Find where the given text appears and provide that cell's center as [X, Y] coordinate. 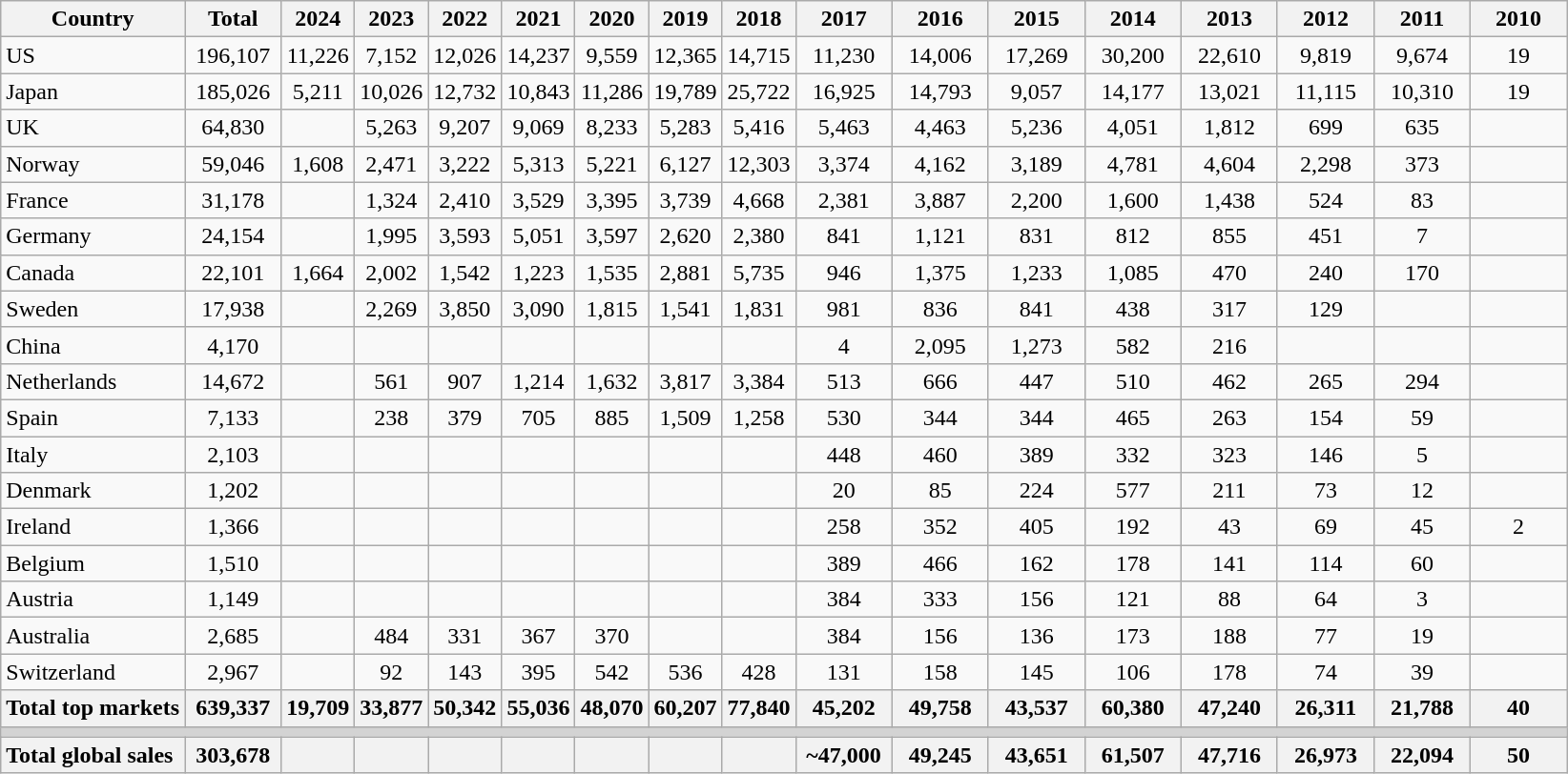
Belgium [93, 563]
2012 [1326, 19]
4,668 [759, 200]
170 [1421, 273]
14,715 [759, 55]
395 [538, 672]
9,819 [1326, 55]
14,672 [233, 381]
10,026 [391, 92]
438 [1133, 309]
3,189 [1036, 164]
1,632 [612, 381]
907 [465, 381]
3,739 [685, 200]
3,090 [538, 309]
2,410 [465, 200]
855 [1228, 236]
US [93, 55]
4,463 [940, 128]
88 [1228, 600]
106 [1133, 672]
10,310 [1421, 92]
1,223 [538, 273]
10,843 [538, 92]
5 [1421, 455]
2023 [391, 19]
145 [1036, 672]
~47,000 [843, 755]
146 [1326, 455]
64,830 [233, 128]
45 [1421, 527]
22,094 [1421, 755]
43 [1228, 527]
30,200 [1133, 55]
1,258 [759, 418]
1,812 [1228, 128]
43,651 [1036, 755]
21,788 [1421, 708]
3,887 [940, 200]
484 [391, 636]
14,177 [1133, 92]
5,263 [391, 128]
536 [685, 672]
92 [391, 672]
5,735 [759, 273]
60,380 [1133, 708]
55,036 [538, 708]
19,789 [685, 92]
635 [1421, 128]
12,026 [465, 55]
40 [1518, 708]
1,995 [391, 236]
1,121 [940, 236]
Austria [93, 600]
3,384 [759, 381]
Australia [93, 636]
1,664 [319, 273]
4,604 [1228, 164]
4 [843, 345]
2,380 [759, 236]
12,732 [465, 92]
2021 [538, 19]
61,507 [1133, 755]
2014 [1133, 19]
74 [1326, 672]
1,375 [940, 273]
2,620 [685, 236]
3,222 [465, 164]
47,240 [1228, 708]
462 [1228, 381]
192 [1133, 527]
121 [1133, 600]
352 [940, 527]
158 [940, 672]
2,471 [391, 164]
3,597 [612, 236]
5,236 [1036, 128]
2013 [1228, 19]
370 [612, 636]
11,230 [843, 55]
303,678 [233, 755]
Switzerland [93, 672]
1,542 [465, 273]
14,793 [940, 92]
2020 [612, 19]
812 [1133, 236]
Total [233, 19]
131 [843, 672]
2022 [465, 19]
2017 [843, 19]
465 [1133, 418]
1,815 [612, 309]
69 [1326, 527]
1,233 [1036, 273]
Italy [93, 455]
1,535 [612, 273]
83 [1421, 200]
265 [1326, 381]
47,716 [1228, 755]
405 [1036, 527]
2018 [759, 19]
2 [1518, 527]
428 [759, 672]
39 [1421, 672]
China [93, 345]
3,395 [612, 200]
196,107 [233, 55]
470 [1228, 273]
France [93, 200]
129 [1326, 309]
5,313 [538, 164]
16,925 [843, 92]
831 [1036, 236]
50,342 [465, 708]
2,881 [685, 273]
3,850 [465, 309]
2,967 [233, 672]
3,817 [685, 381]
59 [1421, 418]
524 [1326, 200]
60 [1421, 563]
666 [940, 381]
561 [391, 381]
2019 [685, 19]
1,085 [1133, 273]
542 [612, 672]
43,537 [1036, 708]
639,337 [233, 708]
240 [1326, 273]
2,685 [233, 636]
1,509 [685, 418]
Denmark [93, 491]
3,593 [465, 236]
Country [93, 19]
Japan [93, 92]
22,610 [1228, 55]
Total global sales [93, 755]
Spain [93, 418]
333 [940, 600]
224 [1036, 491]
48,070 [612, 708]
2,103 [233, 455]
185,026 [233, 92]
4,170 [233, 345]
162 [1036, 563]
705 [538, 418]
73 [1326, 491]
20 [843, 491]
143 [465, 672]
836 [940, 309]
2,269 [391, 309]
17,938 [233, 309]
3,374 [843, 164]
981 [843, 309]
26,311 [1326, 708]
Total top markets [93, 708]
77 [1326, 636]
530 [843, 418]
154 [1326, 418]
447 [1036, 381]
1,510 [233, 563]
26,973 [1326, 755]
1,214 [538, 381]
Sweden [93, 309]
379 [465, 418]
85 [940, 491]
12,303 [759, 164]
Canada [93, 273]
466 [940, 563]
7,152 [391, 55]
7 [1421, 236]
317 [1228, 309]
136 [1036, 636]
5,463 [843, 128]
114 [1326, 563]
17,269 [1036, 55]
Germany [93, 236]
294 [1421, 381]
14,237 [538, 55]
3,529 [538, 200]
7,133 [233, 418]
11,115 [1326, 92]
1,202 [233, 491]
24,154 [233, 236]
367 [538, 636]
60,207 [685, 708]
3 [1421, 600]
UK [93, 128]
258 [843, 527]
4,781 [1133, 164]
9,069 [538, 128]
59,046 [233, 164]
2,200 [1036, 200]
49,245 [940, 755]
19,709 [319, 708]
33,877 [391, 708]
885 [612, 418]
1,324 [391, 200]
173 [1133, 636]
460 [940, 455]
49,758 [940, 708]
513 [843, 381]
9,674 [1421, 55]
25,722 [759, 92]
8,233 [612, 128]
1,831 [759, 309]
1,273 [1036, 345]
9,057 [1036, 92]
510 [1133, 381]
1,366 [233, 527]
211 [1228, 491]
216 [1228, 345]
45,202 [843, 708]
1,541 [685, 309]
323 [1228, 455]
1,149 [233, 600]
188 [1228, 636]
946 [843, 273]
141 [1228, 563]
11,226 [319, 55]
9,207 [465, 128]
5,416 [759, 128]
Norway [93, 164]
2,298 [1326, 164]
2024 [319, 19]
12 [1421, 491]
5,211 [319, 92]
582 [1133, 345]
9,559 [612, 55]
11,286 [612, 92]
Netherlands [93, 381]
331 [465, 636]
5,283 [685, 128]
50 [1518, 755]
373 [1421, 164]
31,178 [233, 200]
4,162 [940, 164]
64 [1326, 600]
1,608 [319, 164]
13,021 [1228, 92]
6,127 [685, 164]
5,051 [538, 236]
2,002 [391, 273]
14,006 [940, 55]
Ireland [93, 527]
5,221 [612, 164]
2,095 [940, 345]
1,438 [1228, 200]
451 [1326, 236]
4,051 [1133, 128]
699 [1326, 128]
577 [1133, 491]
22,101 [233, 273]
332 [1133, 455]
2015 [1036, 19]
77,840 [759, 708]
238 [391, 418]
12,365 [685, 55]
2016 [940, 19]
2011 [1421, 19]
448 [843, 455]
263 [1228, 418]
2,381 [843, 200]
2010 [1518, 19]
1,600 [1133, 200]
